Detect which cell encompasses the target text, then output its (X, Y) center coordinate. 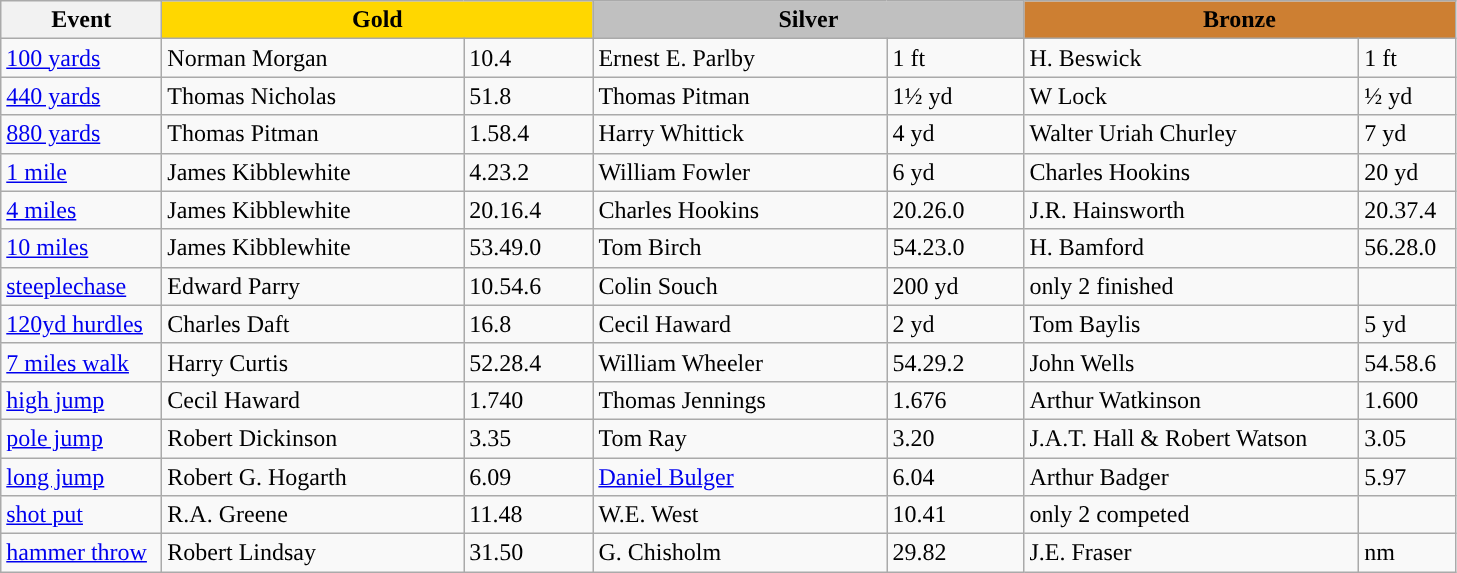
J.R. Hainsworth (1192, 210)
Robert Lindsay (313, 553)
5 yd (1407, 324)
Charles Daft (313, 324)
2 yd (956, 324)
3.35 (528, 438)
Robert G. Hogarth (313, 477)
W.E. West (740, 515)
Colin Souch (740, 286)
10 miles (82, 248)
Walter Uriah Churley (1192, 134)
Ernest E. Parlby (740, 58)
6 yd (956, 172)
shot put (82, 515)
1.676 (956, 400)
H. Bamford (1192, 248)
steeplechase (82, 286)
5.97 (1407, 477)
20.16.4 (528, 210)
4 yd (956, 134)
1½ yd (956, 96)
20 yd (1407, 172)
3.20 (956, 438)
Norman Morgan (313, 58)
880 yards (82, 134)
440 yards (82, 96)
1.600 (1407, 400)
100 yards (82, 58)
1.58.4 (528, 134)
high jump (82, 400)
29.82 (956, 553)
6.09 (528, 477)
7 yd (1407, 134)
20.26.0 (956, 210)
52.28.4 (528, 362)
31.50 (528, 553)
16.8 (528, 324)
John Wells (1192, 362)
J.E. Fraser (1192, 553)
William Fowler (740, 172)
20.37.4 (1407, 210)
Gold (378, 20)
Harry Curtis (313, 362)
Thomas Jennings (740, 400)
3.05 (1407, 438)
1 mile (82, 172)
10.54.6 (528, 286)
Arthur Badger (1192, 477)
Tom Baylis (1192, 324)
Daniel Bulger (740, 477)
54.23.0 (956, 248)
Event (82, 20)
R.A. Greene (313, 515)
200 yd (956, 286)
Robert Dickinson (313, 438)
4 miles (82, 210)
J.A.T. Hall & Robert Watson (1192, 438)
51.8 (528, 96)
W Lock (1192, 96)
H. Beswick (1192, 58)
7 miles walk (82, 362)
53.49.0 (528, 248)
Bronze (1240, 20)
only 2 finished (1192, 286)
Silver (808, 20)
nm (1407, 553)
Arthur Watkinson (1192, 400)
long jump (82, 477)
pole jump (82, 438)
4.23.2 (528, 172)
Tom Birch (740, 248)
1.740 (528, 400)
Thomas Nicholas (313, 96)
William Wheeler (740, 362)
only 2 competed (1192, 515)
Tom Ray (740, 438)
11.48 (528, 515)
10.4 (528, 58)
10.41 (956, 515)
Edward Parry (313, 286)
54.58.6 (1407, 362)
6.04 (956, 477)
G. Chisholm (740, 553)
Harry Whittick (740, 134)
½ yd (1407, 96)
120yd hurdles (82, 324)
54.29.2 (956, 362)
hammer throw (82, 553)
56.28.0 (1407, 248)
